Detect which cell encompasses the target text, then output its (X, Y) center coordinate. 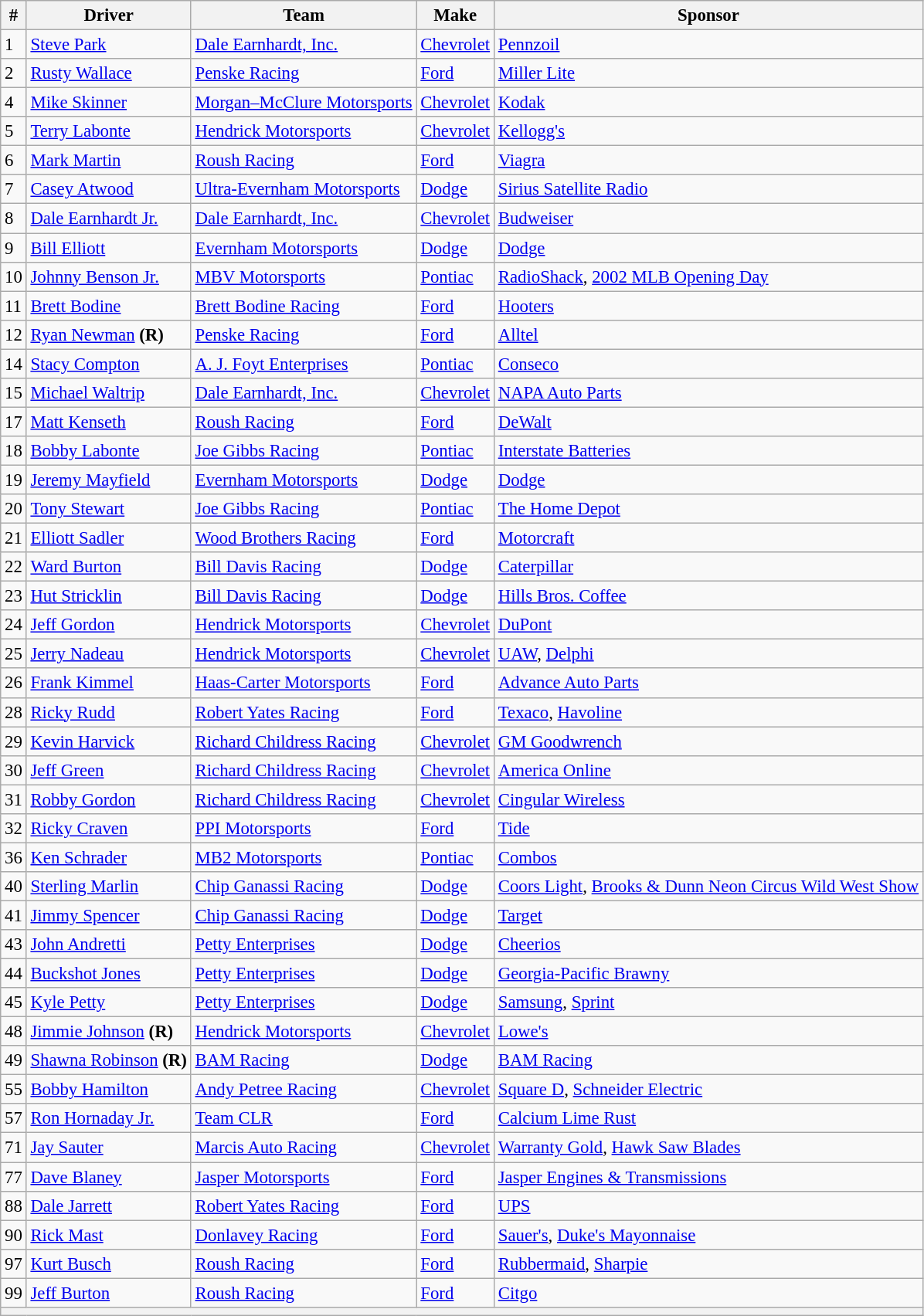
Shawna Robinson (R) (108, 1060)
DeWalt (708, 422)
Calcium Lime Rust (708, 1119)
MB2 Motorsports (304, 857)
Mike Skinner (108, 103)
The Home Depot (708, 509)
99 (14, 1293)
Cingular Wireless (708, 799)
Kodak (708, 103)
Rusty Wallace (108, 73)
4 (14, 103)
Steve Park (108, 45)
6 (14, 161)
22 (14, 567)
Kyle Petty (108, 1002)
A. J. Foyt Enterprises (304, 364)
1 (14, 45)
# (14, 15)
23 (14, 596)
Team CLR (304, 1119)
8 (14, 219)
41 (14, 915)
18 (14, 451)
Make (455, 15)
Buckshot Jones (108, 974)
Jimmie Johnson (R) (108, 1032)
UPS (708, 1206)
88 (14, 1206)
Lowe's (708, 1032)
Robby Gordon (108, 799)
Donlavey Racing (304, 1235)
Morgan–McClure Motorsports (304, 103)
Rubbermaid, Sharpie (708, 1263)
Kellogg's (708, 131)
Target (708, 915)
45 (14, 1002)
Tony Stewart (108, 509)
Conseco (708, 364)
Georgia-Pacific Brawny (708, 974)
Terry Labonte (108, 131)
Casey Atwood (108, 189)
Jeff Green (108, 770)
Ricky Craven (108, 829)
Budweiser (708, 219)
7 (14, 189)
Jeff Burton (108, 1293)
DuPont (708, 625)
PPI Motorsports (304, 829)
Cheerios (708, 945)
Motorcraft (708, 538)
32 (14, 829)
Michael Waltrip (108, 393)
Citgo (708, 1293)
20 (14, 509)
Caterpillar (708, 567)
12 (14, 334)
Dale Earnhardt Jr. (108, 219)
Advance Auto Parts (708, 683)
NAPA Auto Parts (708, 393)
Coors Light, Brooks & Dunn Neon Circus Wild West Show (708, 887)
Miller Lite (708, 73)
2 (14, 73)
Hills Bros. Coffee (708, 596)
21 (14, 538)
Warranty Gold, Hawk Saw Blades (708, 1148)
Jasper Motorsports (304, 1177)
Ultra-Evernham Motorsports (304, 189)
Brett Bodine (108, 306)
Ward Burton (108, 567)
Haas-Carter Motorsports (304, 683)
Wood Brothers Racing (304, 538)
97 (14, 1263)
GM Goodwrench (708, 741)
29 (14, 741)
Jimmy Spencer (108, 915)
36 (14, 857)
17 (14, 422)
28 (14, 712)
Texaco, Havoline (708, 712)
Stacy Compton (108, 364)
Andy Petree Racing (304, 1090)
RadioShack, 2002 MLB Opening Day (708, 276)
America Online (708, 770)
Marcis Auto Racing (304, 1148)
Team (304, 15)
44 (14, 974)
Sponsor (708, 15)
Ron Hornaday Jr. (108, 1119)
Tide (708, 829)
Driver (108, 15)
Ryan Newman (R) (108, 334)
John Andretti (108, 945)
25 (14, 654)
Matt Kenseth (108, 422)
Johnny Benson Jr. (108, 276)
Viagra (708, 161)
Jasper Engines & Transmissions (708, 1177)
49 (14, 1060)
9 (14, 248)
Dale Jarrett (108, 1206)
Dave Blaney (108, 1177)
UAW, Delphi (708, 654)
Sterling Marlin (108, 887)
Frank Kimmel (108, 683)
90 (14, 1235)
Square D, Schneider Electric (708, 1090)
30 (14, 770)
Sauer's, Duke's Mayonnaise (708, 1235)
Kevin Harvick (108, 741)
Sirius Satellite Radio (708, 189)
14 (14, 364)
77 (14, 1177)
48 (14, 1032)
31 (14, 799)
71 (14, 1148)
19 (14, 480)
Mark Martin (108, 161)
Ken Schrader (108, 857)
Kurt Busch (108, 1263)
Hut Stricklin (108, 596)
24 (14, 625)
Alltel (708, 334)
15 (14, 393)
Brett Bodine Racing (304, 306)
Bobby Labonte (108, 451)
40 (14, 887)
Bill Elliott (108, 248)
Ricky Rudd (108, 712)
55 (14, 1090)
Bobby Hamilton (108, 1090)
43 (14, 945)
Hooters (708, 306)
MBV Motorsports (304, 276)
Jay Sauter (108, 1148)
Samsung, Sprint (708, 1002)
57 (14, 1119)
Jeremy Mayfield (108, 480)
5 (14, 131)
Rick Mast (108, 1235)
Pennzoil (708, 45)
Elliott Sadler (108, 538)
Jeff Gordon (108, 625)
Combos (708, 857)
10 (14, 276)
Interstate Batteries (708, 451)
Jerry Nadeau (108, 654)
11 (14, 306)
26 (14, 683)
